Search for the cell housing the specified text and yield its (X, Y) center coordinate. 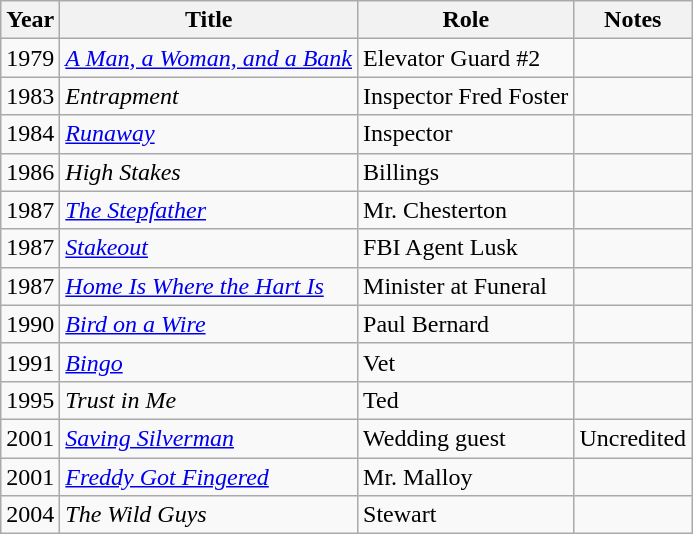
Paul Bernard (466, 324)
Uncredited (633, 438)
The Stepfather (209, 210)
Mr. Malloy (466, 477)
Saving Silverman (209, 438)
1990 (30, 324)
Vet (466, 362)
Stakeout (209, 248)
Bird on a Wire (209, 324)
1986 (30, 172)
Minister at Funeral (466, 286)
Inspector (466, 134)
Entrapment (209, 96)
Inspector Fred Foster (466, 96)
Elevator Guard #2 (466, 58)
Title (209, 20)
Notes (633, 20)
Ted (466, 400)
FBI Agent Lusk (466, 248)
1995 (30, 400)
Freddy Got Fingered (209, 477)
Trust in Me (209, 400)
1991 (30, 362)
Runaway (209, 134)
2004 (30, 515)
Year (30, 20)
Role (466, 20)
1983 (30, 96)
Mr. Chesterton (466, 210)
A Man, a Woman, and a Bank (209, 58)
1984 (30, 134)
High Stakes (209, 172)
The Wild Guys (209, 515)
1979 (30, 58)
Billings (466, 172)
Bingo (209, 362)
Wedding guest (466, 438)
Stewart (466, 515)
Home Is Where the Hart Is (209, 286)
